Scan for the cell matching the given text and deliver its [X, Y] coordinate at center. 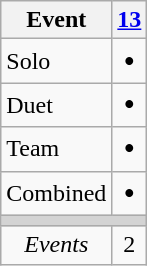
Duet [56, 105]
2 [130, 245]
Event [56, 20]
Events [56, 245]
13 [130, 20]
Team [56, 149]
Solo [56, 61]
Combined [56, 193]
